Output the (X, Y) coordinate of the center of the cell containing the given text.  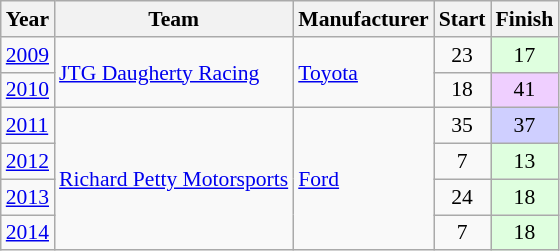
Manufacturer (363, 19)
Year (28, 19)
Start (462, 19)
Ford (363, 179)
37 (525, 126)
23 (462, 55)
41 (525, 90)
Toyota (363, 72)
2009 (28, 55)
Finish (525, 19)
2012 (28, 162)
2014 (28, 233)
2011 (28, 126)
35 (462, 126)
17 (525, 55)
2013 (28, 197)
13 (525, 162)
24 (462, 197)
JTG Daugherty Racing (174, 72)
Team (174, 19)
2010 (28, 90)
Richard Petty Motorsports (174, 179)
